Search for the cell housing the specified text and yield its [X, Y] center coordinate. 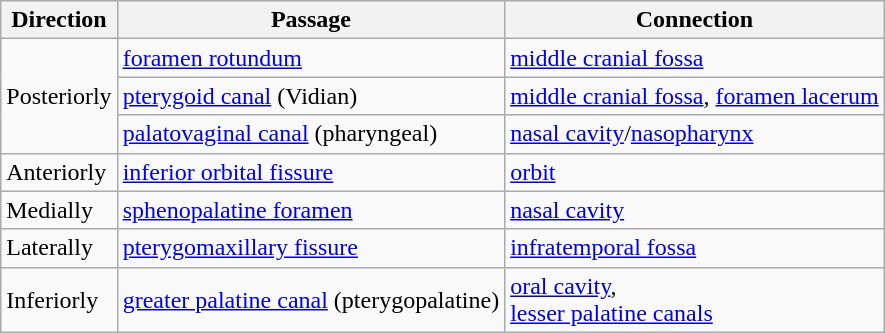
Anteriorly [59, 172]
sphenopalatine foramen [311, 210]
nasal cavity/nasopharynx [695, 134]
Laterally [59, 248]
Direction [59, 20]
infratemporal fossa [695, 248]
Inferiorly [59, 300]
Medially [59, 210]
nasal cavity [695, 210]
orbit [695, 172]
palatovaginal canal (pharyngeal) [311, 134]
Connection [695, 20]
oral cavity,lesser palatine canals [695, 300]
foramen rotundum [311, 58]
pterygoid canal (Vidian) [311, 96]
Passage [311, 20]
middle cranial fossa [695, 58]
pterygomaxillary fissure [311, 248]
middle cranial fossa, foramen lacerum [695, 96]
greater palatine canal (pterygopalatine) [311, 300]
inferior orbital fissure [311, 172]
Posteriorly [59, 96]
